Return [X, Y] of the center of cell containing provided text 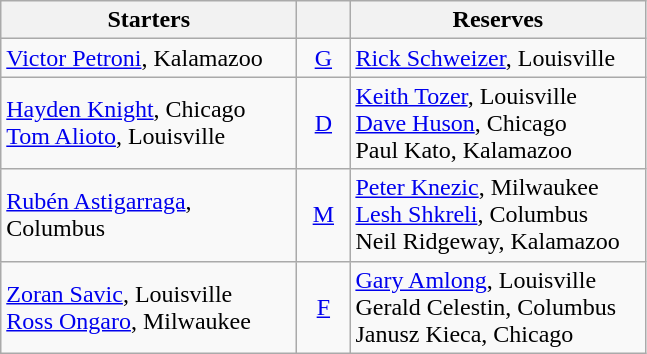
Starters [149, 20]
Peter Knezic, MilwaukeeLesh Shkreli, ColumbusNeil Ridgeway, Kalamazoo [498, 215]
Reserves [498, 20]
Hayden Knight, ChicagoTom Alioto, Louisville [149, 123]
Gary Amlong, LouisvilleGerald Celestin, ColumbusJanusz Kieca, Chicago [498, 307]
Rick Schweizer, Louisville [498, 58]
Zoran Savic, LouisvilleRoss Ongaro, Milwaukee [149, 307]
Keith Tozer, LouisvilleDave Huson, ChicagoPaul Kato, Kalamazoo [498, 123]
M [324, 215]
Victor Petroni, Kalamazoo [149, 58]
G [324, 58]
D [324, 123]
F [324, 307]
Rubén Astigarraga, Columbus [149, 215]
